Pinpoint the cell where the given text exists, returning its [X, Y] midpoint coordinate. 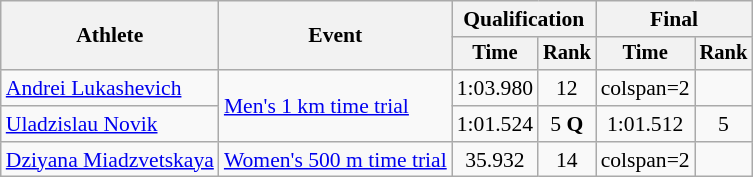
5 Q [567, 124]
5 [724, 124]
Qualification [524, 19]
Event [336, 36]
Final [674, 19]
12 [567, 88]
1:01.524 [495, 124]
1:01.512 [646, 124]
colspan=2 [646, 88]
Uladzislau Novik [110, 124]
Andrei Lukashevich [110, 88]
1:03.980 [495, 88]
Men's 1 km time trial [336, 106]
Athlete [110, 36]
